Detect which cell encompasses the target text, then output its [x, y] center coordinate. 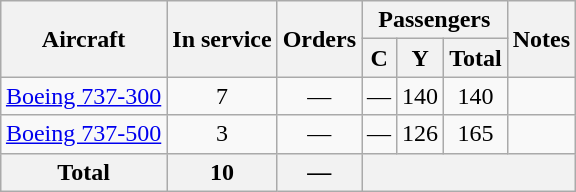
In service [222, 39]
10 [222, 172]
Orders [319, 39]
7 [222, 96]
126 [420, 134]
Passengers [435, 20]
C [380, 58]
165 [476, 134]
Boeing 737-300 [83, 96]
Y [420, 58]
Notes [541, 39]
3 [222, 134]
Boeing 737-500 [83, 134]
Aircraft [83, 39]
